Output the [x, y] coordinate of the center of the cell containing the given text.  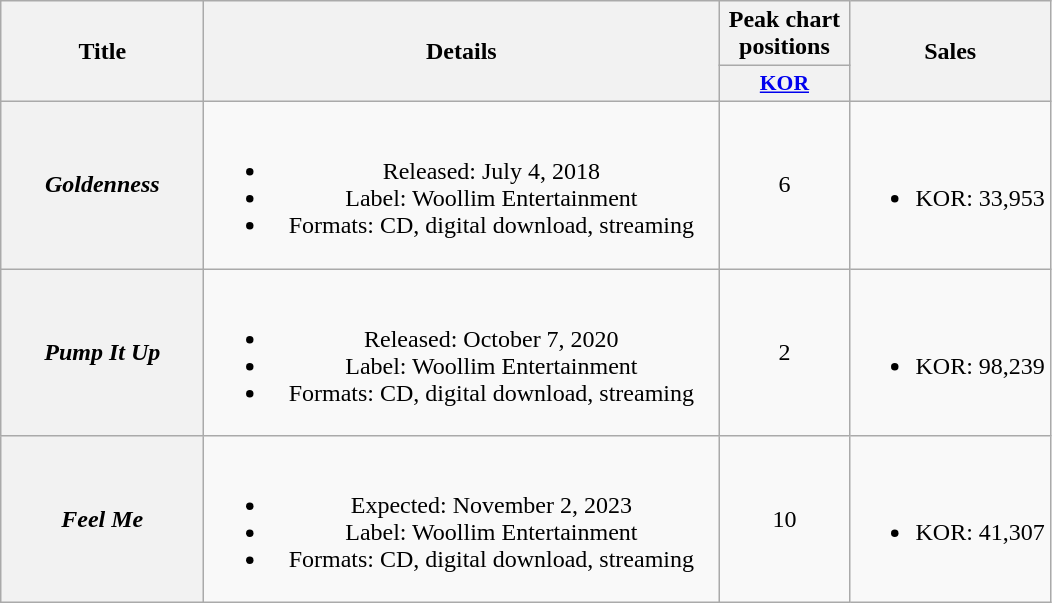
Details [462, 52]
2 [784, 352]
Goldenness [102, 184]
10 [784, 520]
KOR: 98,239 [950, 352]
Peak chart positions [784, 34]
Feel Me [102, 520]
KOR [784, 84]
KOR: 41,307 [950, 520]
6 [784, 184]
Released: July 4, 2018Label: Woollim EntertainmentFormats: CD, digital download, streaming [462, 184]
Pump It Up [102, 352]
Expected: November 2, 2023Label: Woollim EntertainmentFormats: CD, digital download, streaming [462, 520]
KOR: 33,953 [950, 184]
Released: October 7, 2020Label: Woollim EntertainmentFormats: CD, digital download, streaming [462, 352]
Sales [950, 52]
Title [102, 52]
